Capture the cell that displays the provided text and extract its [x, y] central coordinate. 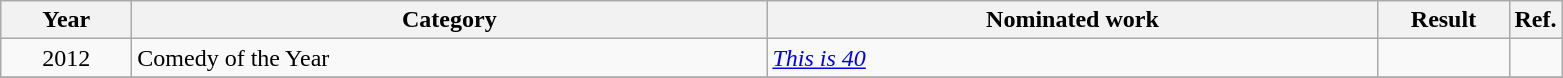
Nominated work [1072, 20]
Category [450, 20]
Result [1444, 20]
2012 [66, 58]
Ref. [1536, 20]
Comedy of the Year [450, 58]
This is 40 [1072, 58]
Year [66, 20]
